Return [X, Y] of the center of cell containing provided text 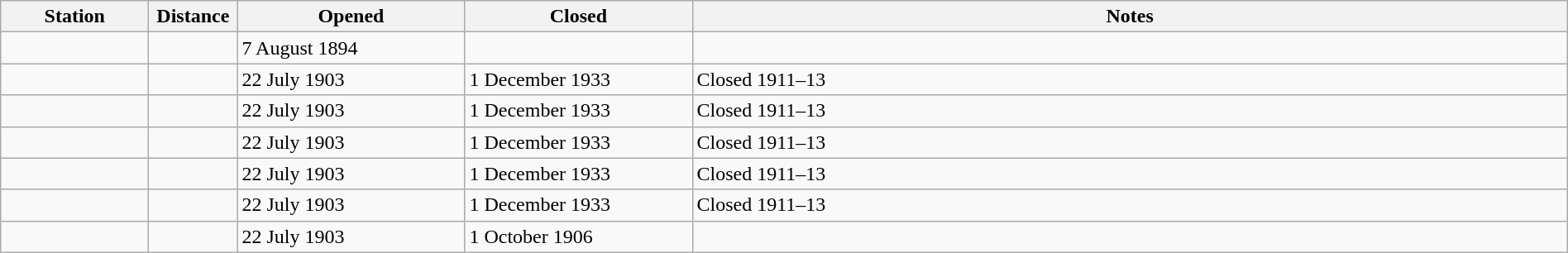
7 August 1894 [351, 48]
1 October 1906 [579, 236]
Notes [1130, 17]
Closed [579, 17]
Distance [194, 17]
Station [74, 17]
Opened [351, 17]
